Find where the given text appears and provide that cell's center as (X, Y) coordinate. 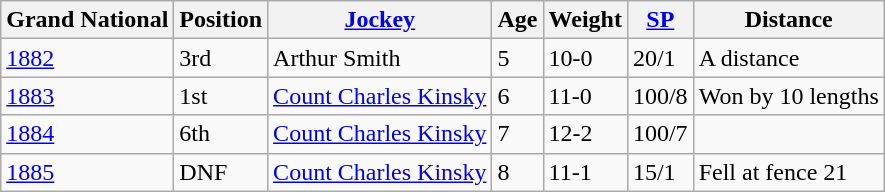
1885 (88, 172)
100/8 (660, 96)
1st (221, 96)
10-0 (585, 58)
3rd (221, 58)
DNF (221, 172)
Grand National (88, 20)
5 (518, 58)
Fell at fence 21 (788, 172)
SP (660, 20)
Age (518, 20)
6th (221, 134)
8 (518, 172)
6 (518, 96)
100/7 (660, 134)
Won by 10 lengths (788, 96)
12-2 (585, 134)
Distance (788, 20)
Arthur Smith (380, 58)
Jockey (380, 20)
A distance (788, 58)
7 (518, 134)
11-0 (585, 96)
15/1 (660, 172)
1883 (88, 96)
Weight (585, 20)
1884 (88, 134)
1882 (88, 58)
20/1 (660, 58)
11-1 (585, 172)
Position (221, 20)
